Provide the (X, Y) coordinate of the cell's center where the given text is located.  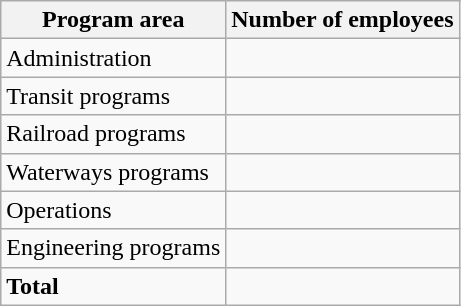
Operations (114, 210)
Program area (114, 20)
Transit programs (114, 96)
Engineering programs (114, 248)
Waterways programs (114, 172)
Railroad programs (114, 134)
Total (114, 286)
Administration (114, 58)
Number of employees (342, 20)
